Return [X, Y] of the center of cell containing provided text 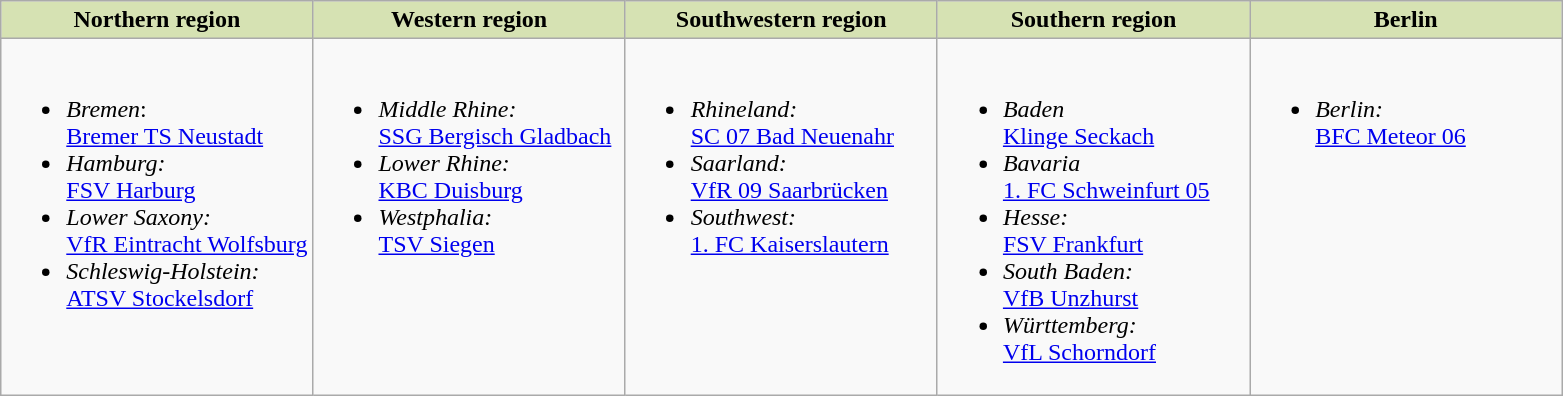
Western region [469, 20]
Bremen:Bremer TS NeustadtHamburg:FSV HarburgLower Saxony:VfR Eintracht WolfsburgSchleswig-Holstein:ATSV Stockelsdorf [157, 217]
Berlin:BFC Meteor 06 [1406, 217]
BadenKlinge SeckachBavaria1. FC Schweinfurt 05Hesse:FSV FrankfurtSouth Baden:VfB UnzhurstWürttemberg:VfL Schorndorf [1093, 217]
Northern region [157, 20]
Berlin [1406, 20]
Rhineland:SC 07 Bad NeuenahrSaarland: VfR 09 SaarbrückenSouthwest:1. FC Kaiserslautern [781, 217]
Southern region [1093, 20]
Southwestern region [781, 20]
Middle Rhine:SSG Bergisch GladbachLower Rhine:KBC DuisburgWestphalia:TSV Siegen [469, 217]
